Scan for the cell matching the given text and deliver its [X, Y] coordinate at center. 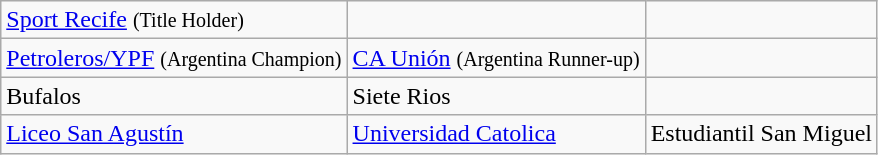
Sport Recife (Title Holder) [174, 20]
CA Unión (Argentina Runner-up) [496, 58]
Estudiantil San Miguel [761, 134]
Universidad Catolica [496, 134]
Siete Rios [496, 96]
Liceo San Agustín [174, 134]
Bufalos [174, 96]
Petroleros/YPF (Argentina Champion) [174, 58]
